Determine the [X, Y] coordinate at the center of the cell enclosing the given text.  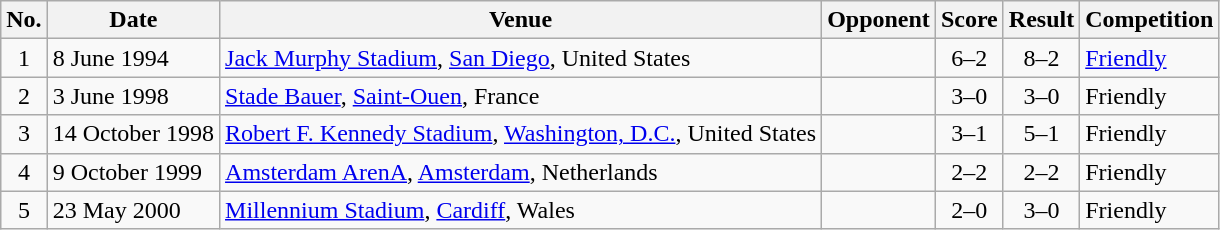
3 June 1998 [133, 96]
2–0 [969, 210]
Date [133, 20]
4 [24, 172]
Venue [521, 20]
14 October 1998 [133, 134]
9 October 1999 [133, 172]
1 [24, 58]
Competition [1150, 20]
5–1 [1041, 134]
2 [24, 96]
5 [24, 210]
Amsterdam ArenA, Amsterdam, Netherlands [521, 172]
23 May 2000 [133, 210]
Opponent [879, 20]
8 June 1994 [133, 58]
Jack Murphy Stadium, San Diego, United States [521, 58]
8–2 [1041, 58]
Result [1041, 20]
Stade Bauer, Saint-Ouen, France [521, 96]
3–1 [969, 134]
Robert F. Kennedy Stadium, Washington, D.C., United States [521, 134]
No. [24, 20]
Score [969, 20]
6–2 [969, 58]
Millennium Stadium, Cardiff, Wales [521, 210]
3 [24, 134]
